Scan for the cell matching the given text and deliver its [X, Y] coordinate at center. 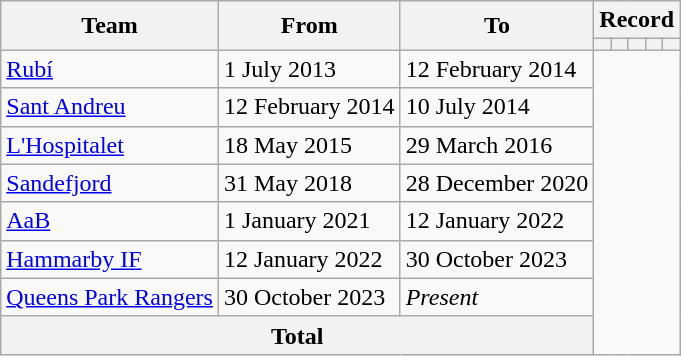
10 July 2014 [497, 107]
31 May 2018 [309, 183]
28 December 2020 [497, 183]
Present [497, 297]
Hammarby IF [110, 259]
29 March 2016 [497, 145]
Sant Andreu [110, 107]
1 July 2013 [309, 69]
1 January 2021 [309, 221]
Record [637, 20]
Queens Park Rangers [110, 297]
Sandefjord [110, 183]
To [497, 26]
Rubí [110, 69]
L'Hospitalet [110, 145]
AaB [110, 221]
18 May 2015 [309, 145]
Team [110, 26]
From [309, 26]
Total [298, 335]
